Pinpoint the cell where the given text exists, returning its (X, Y) midpoint coordinate. 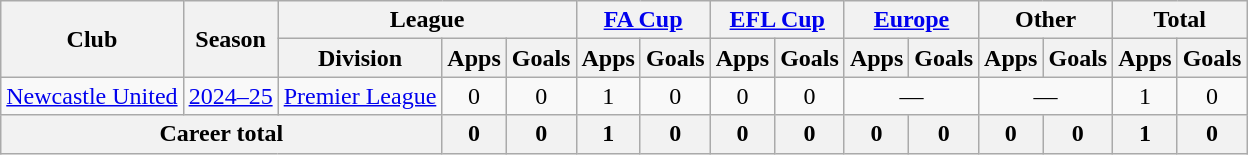
Season (230, 39)
FA Cup (643, 20)
Europe (911, 20)
2024–25 (230, 96)
Premier League (360, 96)
Newcastle United (92, 96)
Other (1046, 20)
Division (360, 58)
League (427, 20)
Career total (222, 134)
EFL Cup (777, 20)
Club (92, 39)
Total (1180, 20)
